Determine the [x, y] coordinate at the center of the cell enclosing the given text.  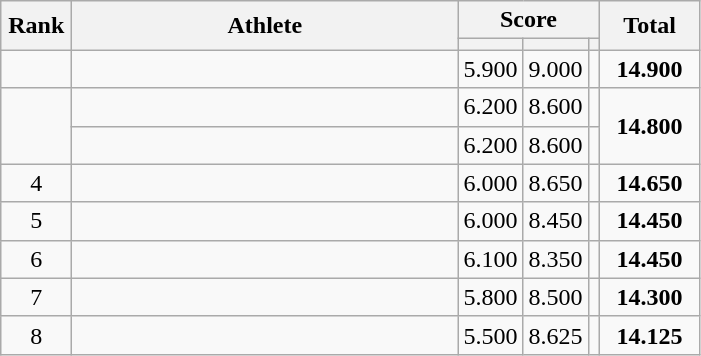
5 [36, 221]
8.500 [556, 297]
14.650 [650, 183]
8.350 [556, 259]
5.500 [490, 335]
9.000 [556, 69]
14.125 [650, 335]
14.800 [650, 126]
8.650 [556, 183]
8.450 [556, 221]
5.900 [490, 69]
6 [36, 259]
4 [36, 183]
14.900 [650, 69]
Rank [36, 26]
14.300 [650, 297]
Score [528, 20]
5.800 [490, 297]
8.625 [556, 335]
Total [650, 26]
7 [36, 297]
Athlete [265, 26]
6.100 [490, 259]
8 [36, 335]
